Locate the cell with the specified text and output its [X, Y] center coordinate. 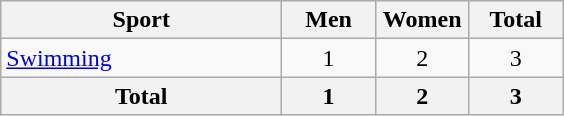
Women [422, 20]
Swimming [142, 58]
Men [329, 20]
Sport [142, 20]
